Identify which cell holds the provided text, then report its [X, Y] central coordinate. 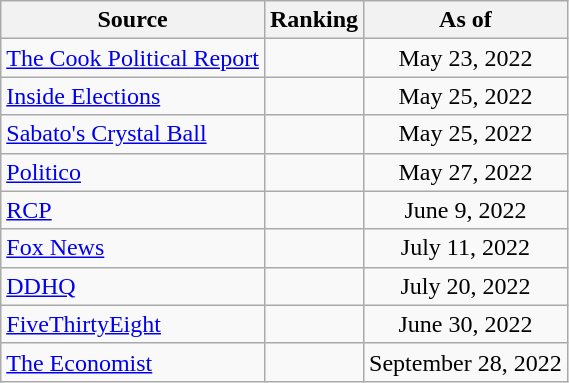
The Economist [133, 362]
The Cook Political Report [133, 58]
FiveThirtyEight [133, 324]
Politico [133, 172]
September 28, 2022 [466, 362]
Fox News [133, 248]
May 27, 2022 [466, 172]
DDHQ [133, 286]
Sabato's Crystal Ball [133, 134]
June 9, 2022 [466, 210]
Source [133, 20]
July 20, 2022 [466, 286]
July 11, 2022 [466, 248]
Ranking [314, 20]
May 23, 2022 [466, 58]
June 30, 2022 [466, 324]
Inside Elections [133, 96]
As of [466, 20]
RCP [133, 210]
